Extract the [x, y] coordinate from the center of the cell holding the provided text.  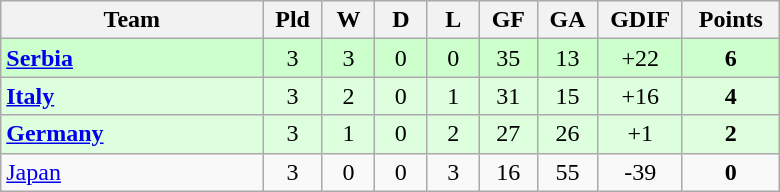
Serbia [132, 58]
26 [568, 134]
GF [508, 20]
W [348, 20]
16 [508, 172]
D [401, 20]
GA [568, 20]
Germany [132, 134]
4 [730, 96]
+22 [640, 58]
13 [568, 58]
Team [132, 20]
6 [730, 58]
Italy [132, 96]
27 [508, 134]
31 [508, 96]
L [453, 20]
Points [730, 20]
15 [568, 96]
-39 [640, 172]
55 [568, 172]
35 [508, 58]
+1 [640, 134]
GDIF [640, 20]
Japan [132, 172]
Pld [292, 20]
+16 [640, 96]
